For the text-containing cell, return its midpoint in (x, y) coordinate format. 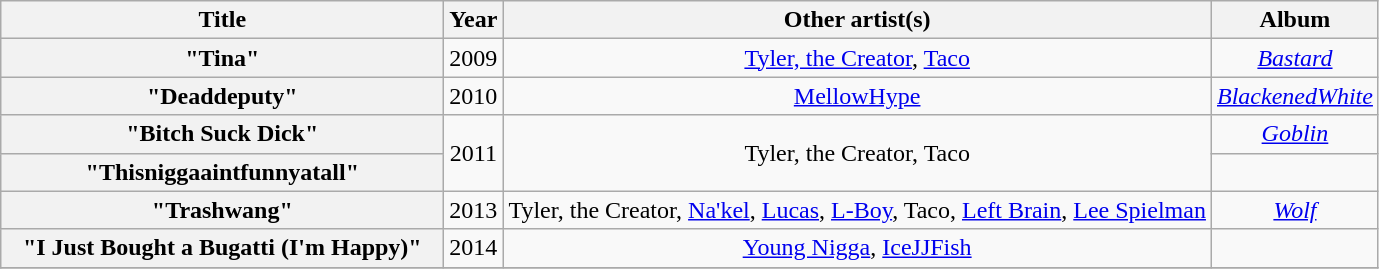
"Deaddeputy" (222, 96)
2010 (474, 96)
Other artist(s) (858, 20)
2011 (474, 153)
2013 (474, 210)
Wolf (1294, 210)
"Bitch Suck Dick" (222, 134)
BlackenedWhite (1294, 96)
2009 (474, 58)
Year (474, 20)
"Tina" (222, 58)
Title (222, 20)
Young Nigga, IceJJFish (858, 248)
"Thisniggaaintfunnyatall" (222, 172)
Tyler, the Creator, Na'kel, Lucas, L-Boy, Taco, Left Brain, Lee Spielman (858, 210)
MellowHype (858, 96)
2014 (474, 248)
Goblin (1294, 134)
Bastard (1294, 58)
"Trashwang" (222, 210)
Album (1294, 20)
"I Just Bought a Bugatti (I'm Happy)" (222, 248)
